Return the [X, Y] coordinate for the center point of the cell that contains the specified text.  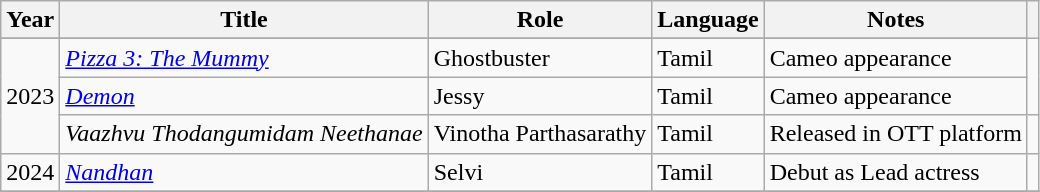
Released in OTT platform [896, 134]
Title [244, 20]
Ghostbuster [540, 58]
Nandhan [244, 172]
Language [708, 20]
Vaazhvu Thodangumidam Neethanae [244, 134]
Notes [896, 20]
Vinotha Parthasarathy [540, 134]
Role [540, 20]
Selvi [540, 172]
Year [30, 20]
Debut as Lead actress [896, 172]
2024 [30, 172]
Jessy [540, 96]
Demon [244, 96]
Pizza 3: The Mummy [244, 58]
2023 [30, 96]
